Determine the (x, y) coordinate at the center of the cell enclosing the given text.  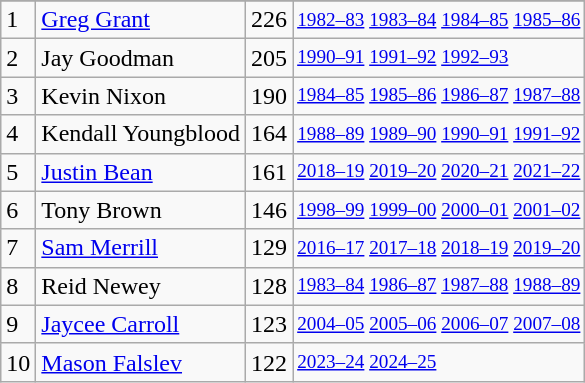
128 (270, 286)
226 (270, 20)
Jay Goodman (141, 58)
161 (270, 172)
4 (18, 134)
Mason Falslev (141, 362)
2 (18, 58)
3 (18, 96)
190 (270, 96)
Justin Bean (141, 172)
Sam Merrill (141, 248)
Tony Brown (141, 210)
2004–05 2005–06 2006–07 2007–08 (439, 324)
1 (18, 20)
1984–85 1985–86 1986–87 1987–88 (439, 96)
7 (18, 248)
10 (18, 362)
122 (270, 362)
1998–99 1999–00 2000–01 2001–02 (439, 210)
2018–19 2019–20 2020–21 2021–22 (439, 172)
1983–84 1986–87 1987–88 1988–89 (439, 286)
146 (270, 210)
1982–83 1983–84 1984–85 1985–86 (439, 20)
2016–17 2017–18 2018–19 2019–20 (439, 248)
123 (270, 324)
6 (18, 210)
129 (270, 248)
Kendall Youngblood (141, 134)
1988–89 1989–90 1990–91 1991–92 (439, 134)
205 (270, 58)
5 (18, 172)
Reid Newey (141, 286)
1990–91 1991–92 1992–93 (439, 58)
Jaycee Carroll (141, 324)
2023–24 2024–25 (439, 362)
9 (18, 324)
Kevin Nixon (141, 96)
Greg Grant (141, 20)
8 (18, 286)
164 (270, 134)
